Identify which cell holds the provided text, then report its [x, y] central coordinate. 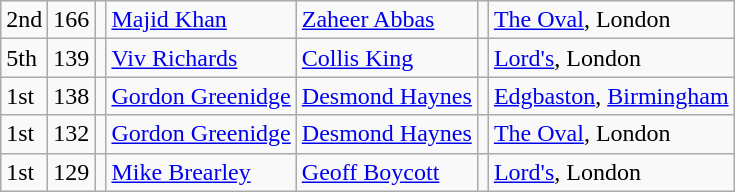
Mike Brearley [201, 172]
139 [72, 58]
Zaheer Abbas [386, 20]
Viv Richards [201, 58]
Geoff Boycott [386, 172]
166 [72, 20]
129 [72, 172]
138 [72, 96]
2nd [24, 20]
5th [24, 58]
132 [72, 134]
Collis King [386, 58]
Majid Khan [201, 20]
Edgbaston, Birmingham [611, 96]
